Provide the (X, Y) coordinate of the cell's center where the given text is located.  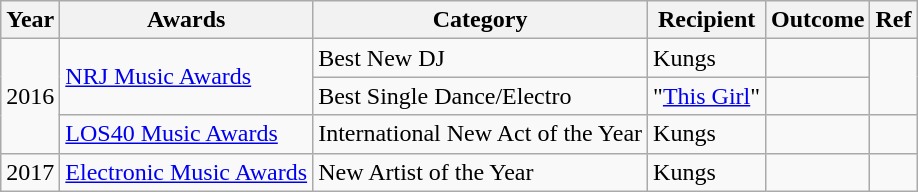
Best Single Dance/Electro (480, 96)
"This Girl" (707, 96)
International New Act of the Year (480, 134)
Awards (186, 20)
NRJ Music Awards (186, 77)
Category (480, 20)
2016 (30, 96)
New Artist of the Year (480, 172)
Year (30, 20)
Outcome (818, 20)
2017 (30, 172)
Recipient (707, 20)
Electronic Music Awards (186, 172)
LOS40 Music Awards (186, 134)
Best New DJ (480, 58)
Ref (894, 20)
